Return [x, y] of the center of cell containing provided text 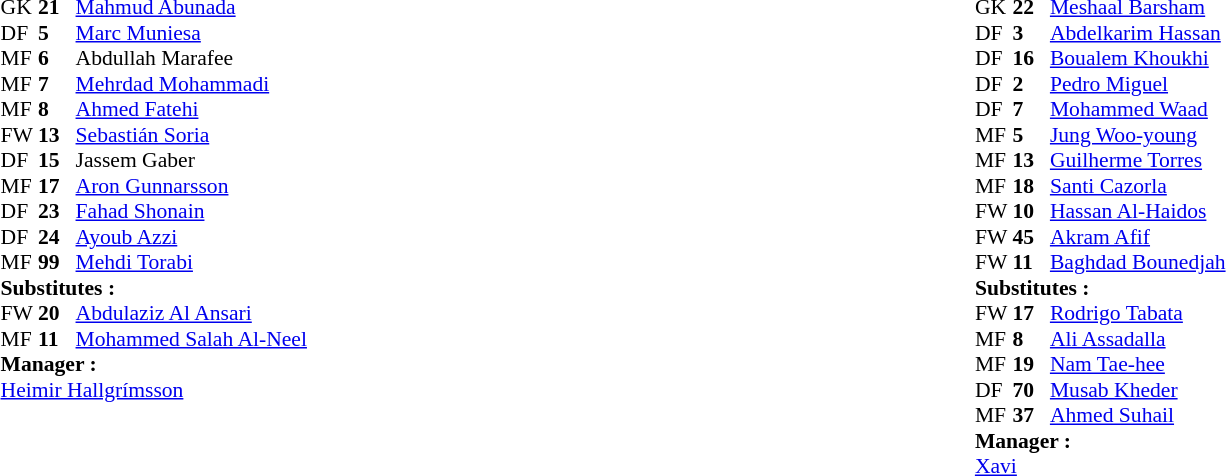
Guilherme Torres [1138, 161]
Rodrigo Tabata [1138, 313]
Abdulaziz Al Ansari [192, 313]
Nam Tae-hee [1138, 365]
Mehrdad Mohammadi [192, 84]
Ahmed Fatehi [192, 109]
10 [1031, 211]
Akram Afif [1138, 237]
Jassem Gaber [192, 161]
70 [1031, 390]
Boualem Khoukhi [1138, 59]
16 [1031, 59]
19 [1031, 365]
Jung Woo-young [1138, 135]
24 [57, 237]
Mehdi Torabi [192, 263]
Ahmed Suhail [1138, 415]
Mohammed Waad [1138, 109]
Abdullah Marafee [192, 59]
Fahad Shonain [192, 211]
Ayoub Azzi [192, 237]
Hassan Al-Haidos [1138, 211]
Abdelkarim Hassan [1138, 33]
37 [1031, 415]
Baghdad Bounedjah [1138, 263]
3 [1031, 33]
18 [1031, 186]
Musab Kheder [1138, 390]
Heimir Hallgrímsson [154, 390]
Aron Gunnarsson [192, 186]
Mohammed Salah Al-Neel [192, 339]
Marc Muniesa [192, 33]
2 [1031, 84]
Sebastián Soria [192, 135]
45 [1031, 237]
99 [57, 263]
Pedro Miguel [1138, 84]
6 [57, 59]
23 [57, 211]
Santi Cazorla [1138, 186]
20 [57, 313]
Ali Assadalla [1138, 339]
15 [57, 161]
